Search for the cell housing the specified text and yield its (X, Y) center coordinate. 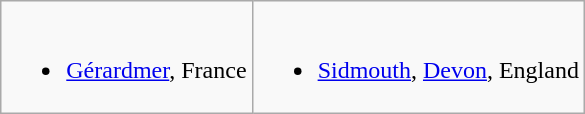
Gérardmer, France (126, 58)
Sidmouth, Devon, England (418, 58)
